Return the [x, y] coordinate for the center point of the cell that contains the specified text.  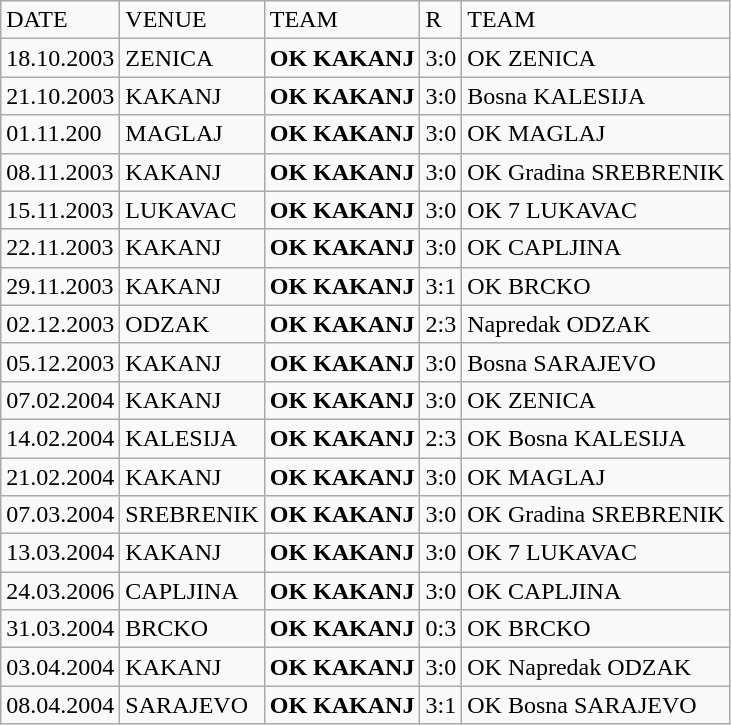
OK Napredak ODZAK [596, 667]
18.10.2003 [60, 58]
OK Bosna KALESIJA [596, 438]
15.11.2003 [60, 210]
01.11.200 [60, 134]
KALESIJA [192, 438]
29.11.2003 [60, 286]
CAPLJINA [192, 591]
Napredak ODZAK [596, 324]
07.03.2004 [60, 515]
22.11.2003 [60, 248]
07.02.2004 [60, 400]
ZENICA [192, 58]
02.12.2003 [60, 324]
0:3 [441, 629]
MAGLAJ [192, 134]
SREBRENIK [192, 515]
OK Bosna SARAJEVO [596, 705]
08.11.2003 [60, 172]
13.03.2004 [60, 553]
08.04.2004 [60, 705]
Bosna KALESIJA [596, 96]
ODZAK [192, 324]
Bosna SARAJEVO [596, 362]
31.03.2004 [60, 629]
03.04.2004 [60, 667]
BRCKO [192, 629]
05.12.2003 [60, 362]
R [441, 20]
VENUE [192, 20]
21.10.2003 [60, 96]
SARAJEVO [192, 705]
24.03.2006 [60, 591]
21.02.2004 [60, 477]
LUKAVAC [192, 210]
DATE [60, 20]
14.02.2004 [60, 438]
